Locate the cell with the specified text and output its [x, y] center coordinate. 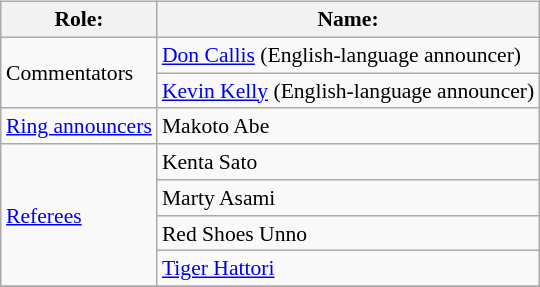
Name: [348, 20]
Kenta Sato [348, 162]
Makoto Abe [348, 126]
Tiger Hattori [348, 269]
Kevin Kelly (English-language announcer) [348, 91]
Role: [79, 20]
Commentators [79, 72]
Referees [79, 215]
Don Callis (English-language announcer) [348, 55]
Marty Asami [348, 198]
Ring announcers [79, 126]
Red Shoes Unno [348, 233]
